Extract the [X, Y] coordinate from the center of the cell holding the provided text.  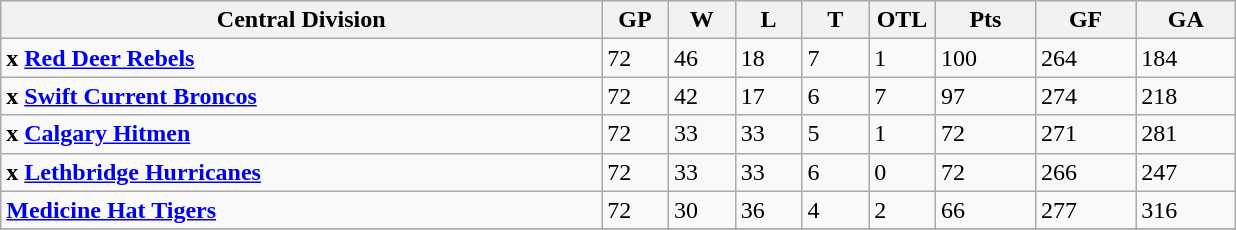
271 [1086, 134]
36 [768, 210]
Medicine Hat Tigers [302, 210]
247 [1186, 172]
30 [702, 210]
T [836, 20]
281 [1186, 134]
17 [768, 96]
x Calgary Hitmen [302, 134]
GF [1086, 20]
42 [702, 96]
97 [985, 96]
316 [1186, 210]
46 [702, 58]
x Swift Current Broncos [302, 96]
66 [985, 210]
266 [1086, 172]
274 [1086, 96]
184 [1186, 58]
W [702, 20]
0 [902, 172]
100 [985, 58]
2 [902, 210]
5 [836, 134]
277 [1086, 210]
x Lethbridge Hurricanes [302, 172]
264 [1086, 58]
L [768, 20]
x Red Deer Rebels [302, 58]
Central Division [302, 20]
OTL [902, 20]
18 [768, 58]
4 [836, 210]
GA [1186, 20]
GP [636, 20]
218 [1186, 96]
Pts [985, 20]
